Determine the (x, y) coordinate at the center of the cell enclosing the given text.  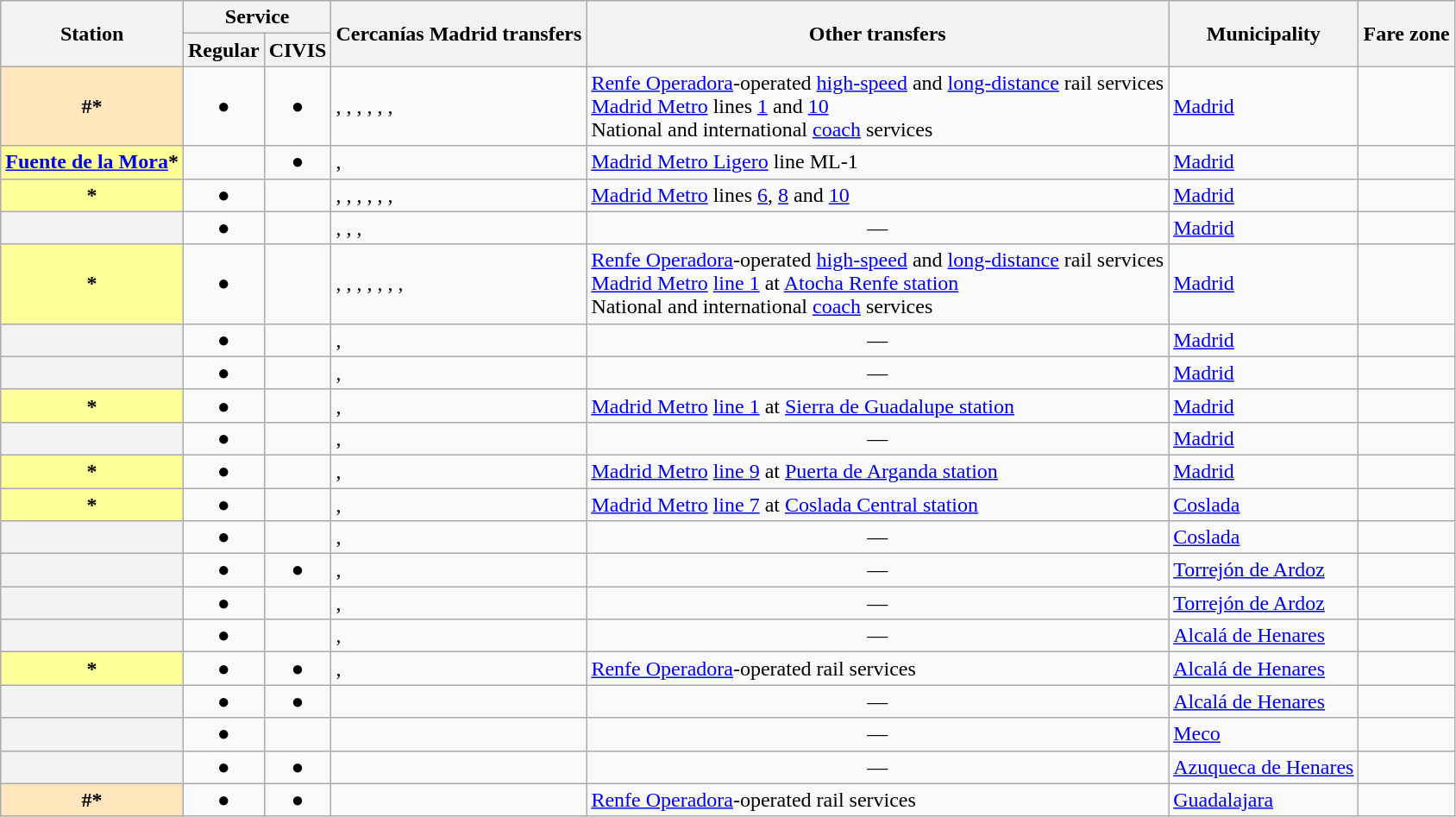
CIVIS (298, 50)
Fare zone (1406, 34)
Madrid Metro line 1 at Sierra de Guadalupe station (878, 405)
Fuente de la Mora* (92, 162)
Cercanías Madrid transfers (459, 34)
Service (257, 17)
Madrid Metro line 7 at Coslada Central station (878, 505)
Other transfers (878, 34)
Madrid Metro Ligero line ML-1 (878, 162)
, , , (459, 228)
Madrid Metro lines 6, 8 and 10 (878, 195)
Azuqueca de Henares (1264, 767)
, , , , , , , (459, 284)
Renfe Operadora-operated high-speed and long-distance rail servicesMadrid Metro lines 1 and 10 National and international coach services (878, 106)
Madrid Metro line 9 at Puerta de Arganda station (878, 471)
Regular (223, 50)
Guadalajara (1264, 800)
Station (92, 34)
Municipality (1264, 34)
Meco (1264, 734)
